Identify which cell holds the provided text, then report its [x, y] central coordinate. 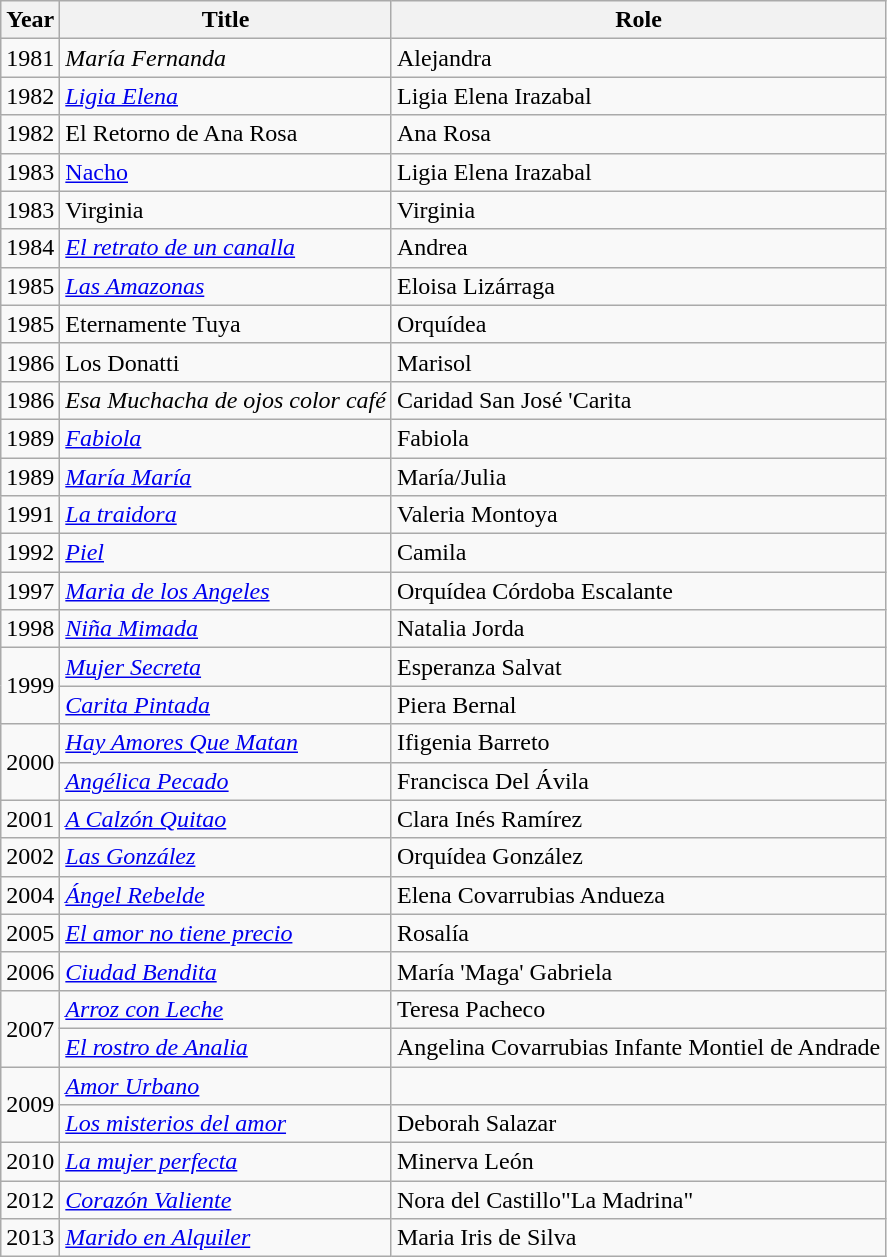
Natalia Jorda [638, 629]
Carita Pintada [226, 705]
1992 [30, 553]
María Fernanda [226, 58]
Alejandra [638, 58]
Niña Mimada [226, 629]
Amor Urbano [226, 1085]
Clara Inés Ramírez [638, 819]
Teresa Pacheco [638, 1009]
Ángel Rebelde [226, 895]
2000 [30, 762]
Minerva León [638, 1162]
Orquídea Córdoba Escalante [638, 591]
Francisca Del Ávila [638, 781]
Ciudad Bendita [226, 971]
Rosalía [638, 933]
Nacho [226, 172]
El amor no tiene precio [226, 933]
Title [226, 20]
Eternamente Tuya [226, 324]
Corazón Valiente [226, 1200]
El Retorno de Ana Rosa [226, 134]
Hay Amores Que Matan [226, 743]
El retrato de un canalla [226, 248]
Esperanza Salvat [638, 667]
Orquídea [638, 324]
2002 [30, 857]
1991 [30, 515]
Ifigenia Barreto [638, 743]
Angélica Pecado [226, 781]
Marisol [638, 362]
Nora del Castillo"La Madrina" [638, 1200]
1997 [30, 591]
A Calzón Quitao [226, 819]
2009 [30, 1104]
Year [30, 20]
Ligia Elena [226, 96]
Orquídea González [638, 857]
Angelina Covarrubias Infante Montiel de Andrade [638, 1047]
Piera Bernal [638, 705]
2004 [30, 895]
2005 [30, 933]
Elena Covarrubias Andueza [638, 895]
2013 [30, 1238]
Camila [638, 553]
Piel [226, 553]
Arroz con Leche [226, 1009]
Esa Muchacha de ojos color café [226, 400]
Eloisa Lizárraga [638, 286]
Los Donatti [226, 362]
Maria de los Angeles [226, 591]
2007 [30, 1028]
2001 [30, 819]
2012 [30, 1200]
Andrea [638, 248]
Role [638, 20]
La traidora [226, 515]
Los misterios del amor [226, 1124]
María 'Maga' Gabriela [638, 971]
1981 [30, 58]
Maria Iris de Silva [638, 1238]
1998 [30, 629]
Las Amazonas [226, 286]
María/Julia [638, 477]
Mujer Secreta [226, 667]
2010 [30, 1162]
Deborah Salazar [638, 1124]
La mujer perfecta [226, 1162]
2006 [30, 971]
Las González [226, 857]
1984 [30, 248]
María María [226, 477]
El rostro de Analia [226, 1047]
Caridad San José 'Carita [638, 400]
Marido en Alquiler [226, 1238]
1999 [30, 686]
Ana Rosa [638, 134]
Valeria Montoya [638, 515]
